Scan for the cell matching the given text and deliver its (x, y) coordinate at center. 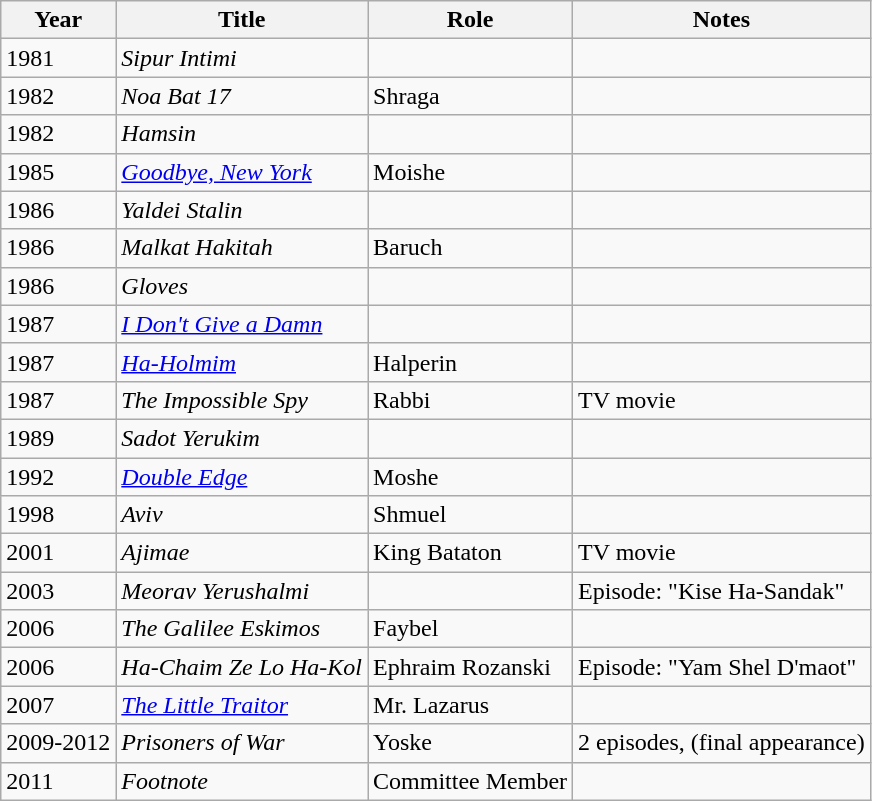
Year (58, 20)
1981 (58, 58)
1989 (58, 438)
2009-2012 (58, 743)
The Little Traitor (242, 705)
Gloves (242, 286)
Double Edge (242, 477)
Goodbye, New York (242, 172)
1992 (58, 477)
Episode: "Yam Shel D'maot" (722, 667)
Noa Bat 17 (242, 96)
Rabbi (470, 400)
Ha-Chaim Ze Lo Ha-Kol (242, 667)
King Bataton (470, 553)
2007 (58, 705)
The Impossible Spy (242, 400)
Halperin (470, 362)
Prisoners of War (242, 743)
I Don't Give a Damn (242, 324)
Ha-Holmim (242, 362)
Moshe (470, 477)
Malkat Hakitah (242, 248)
Ajimae (242, 553)
Meorav Yerushalmi (242, 591)
Faybel (470, 629)
Notes (722, 20)
Sadot Yerukim (242, 438)
Yaldei Stalin (242, 210)
Hamsin (242, 134)
Role (470, 20)
The Galilee Eskimos (242, 629)
Moishe (470, 172)
1985 (58, 172)
Episode: "Kise Ha-Sandak" (722, 591)
Shmuel (470, 515)
Mr. Lazarus (470, 705)
Yoske (470, 743)
2001 (58, 553)
Sipur Intimi (242, 58)
1998 (58, 515)
2011 (58, 781)
Footnote (242, 781)
Ephraim Rozanski (470, 667)
Baruch (470, 248)
Shraga (470, 96)
Title (242, 20)
2003 (58, 591)
Aviv (242, 515)
Committee Member (470, 781)
2 episodes, (final appearance) (722, 743)
